From the cell containing the given text, extract its center point as [x, y] coordinate. 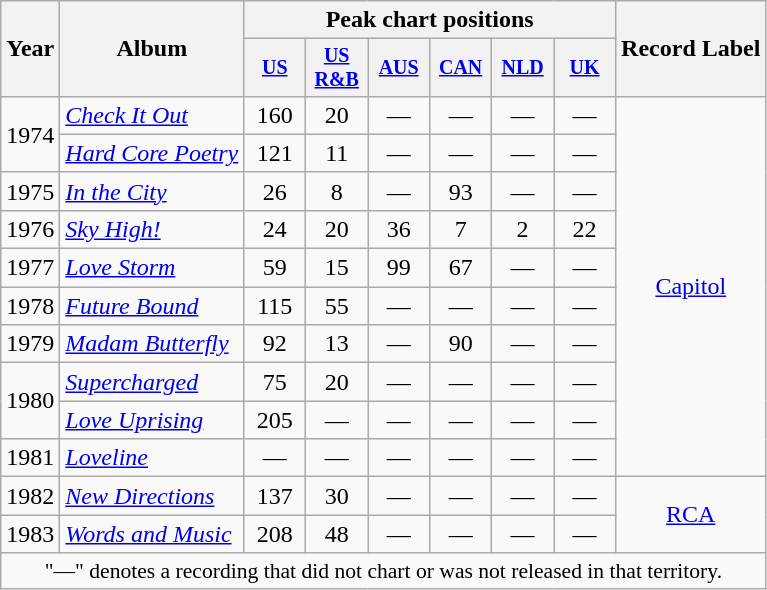
59 [275, 268]
30 [337, 496]
1981 [30, 458]
36 [399, 229]
7 [461, 229]
Love Uprising [152, 420]
1975 [30, 191]
24 [275, 229]
Madam Butterfly [152, 344]
Words and Music [152, 534]
121 [275, 153]
CAN [461, 68]
Year [30, 49]
1974 [30, 134]
UK [585, 68]
15 [337, 268]
2 [523, 229]
1982 [30, 496]
160 [275, 115]
"—" denotes a recording that did not chart or was not released in that territory. [384, 571]
13 [337, 344]
New Directions [152, 496]
115 [275, 306]
75 [275, 382]
1983 [30, 534]
Supercharged [152, 382]
90 [461, 344]
22 [585, 229]
Peak chart positions [430, 20]
Record Label [691, 49]
Love Storm [152, 268]
US R&B [337, 68]
208 [275, 534]
8 [337, 191]
1977 [30, 268]
RCA [691, 515]
137 [275, 496]
Sky High! [152, 229]
US [275, 68]
Loveline [152, 458]
Check It Out [152, 115]
11 [337, 153]
Hard Core Poetry [152, 153]
205 [275, 420]
Future Bound [152, 306]
92 [275, 344]
1978 [30, 306]
93 [461, 191]
99 [399, 268]
55 [337, 306]
Album [152, 49]
AUS [399, 68]
Capitol [691, 286]
48 [337, 534]
NLD [523, 68]
67 [461, 268]
1980 [30, 401]
26 [275, 191]
1976 [30, 229]
1979 [30, 344]
In the City [152, 191]
